Scan for the cell matching the given text and deliver its [x, y] coordinate at center. 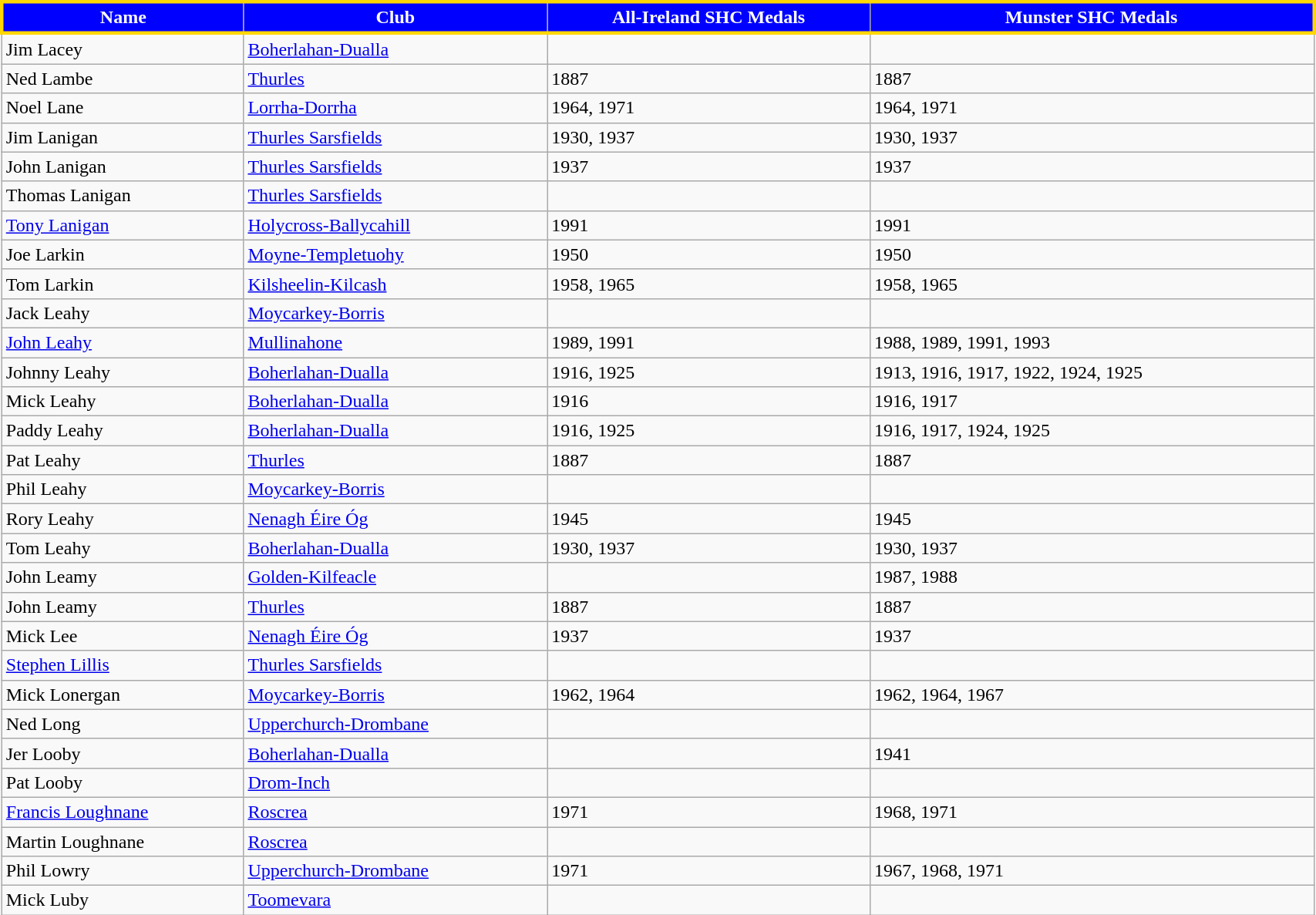
Phil Lowry [123, 871]
Martin Loughnane [123, 841]
Pat Leahy [123, 460]
Name [123, 17]
All-Ireland SHC Medals [709, 17]
Jack Leahy [123, 313]
1967, 1968, 1971 [1092, 871]
1968, 1971 [1092, 812]
Johnny Leahy [123, 372]
1962, 1964, 1967 [1092, 695]
1962, 1964 [709, 695]
1916 [709, 402]
Tony Lanigan [123, 225]
1987, 1988 [1092, 577]
Joe Larkin [123, 254]
Phil Leahy [123, 489]
Tom Leahy [123, 548]
Stephen Lillis [123, 665]
Mick Lonergan [123, 695]
1916, 1917 [1092, 402]
Mullinahone [395, 342]
Club [395, 17]
Drom-Inch [395, 782]
Munster SHC Medals [1092, 17]
Francis Loughnane [123, 812]
Lorrha-Dorrha [395, 108]
John Leahy [123, 342]
Mick Lee [123, 636]
Moyne-Templetuohy [395, 254]
Jim Lanigan [123, 137]
Toomevara [395, 900]
Pat Looby [123, 782]
1916, 1917, 1924, 1925 [1092, 431]
Paddy Leahy [123, 431]
Noel Lane [123, 108]
Thomas Lanigan [123, 196]
Mick Luby [123, 900]
1941 [1092, 753]
1988, 1989, 1991, 1993 [1092, 342]
Holycross-Ballycahill [395, 225]
John Lanigan [123, 167]
Tom Larkin [123, 284]
Jer Looby [123, 753]
Mick Leahy [123, 402]
Jim Lacey [123, 49]
Ned Lambe [123, 79]
1913, 1916, 1917, 1922, 1924, 1925 [1092, 372]
Rory Leahy [123, 519]
Ned Long [123, 724]
Kilsheelin-Kilcash [395, 284]
1989, 1991 [709, 342]
Golden-Kilfeacle [395, 577]
